Scan for the cell matching the given text and deliver its [X, Y] coordinate at center. 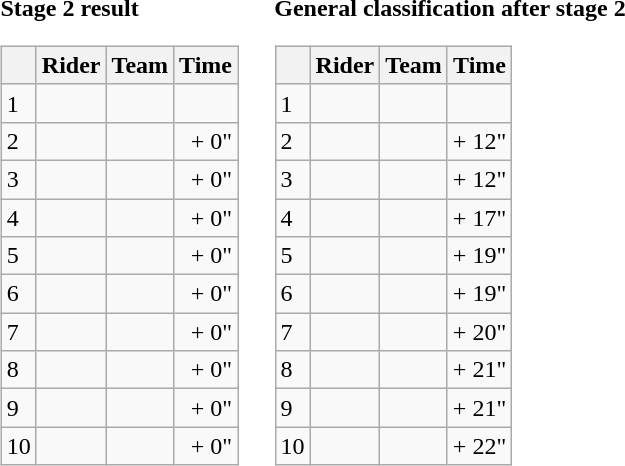
+ 17" [479, 217]
+ 22" [479, 446]
+ 20" [479, 332]
